Extract the (X, Y) coordinate from the center of the cell holding the provided text.  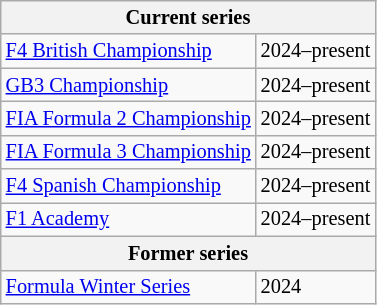
GB3 Championship (128, 85)
Current series (188, 17)
F4 Spanish Championship (128, 186)
2024 (316, 287)
Formula Winter Series (128, 287)
FIA Formula 3 Championship (128, 152)
F4 British Championship (128, 51)
F1 Academy (128, 219)
Former series (188, 253)
FIA Formula 2 Championship (128, 118)
